Search for the cell housing the specified text and yield its [x, y] center coordinate. 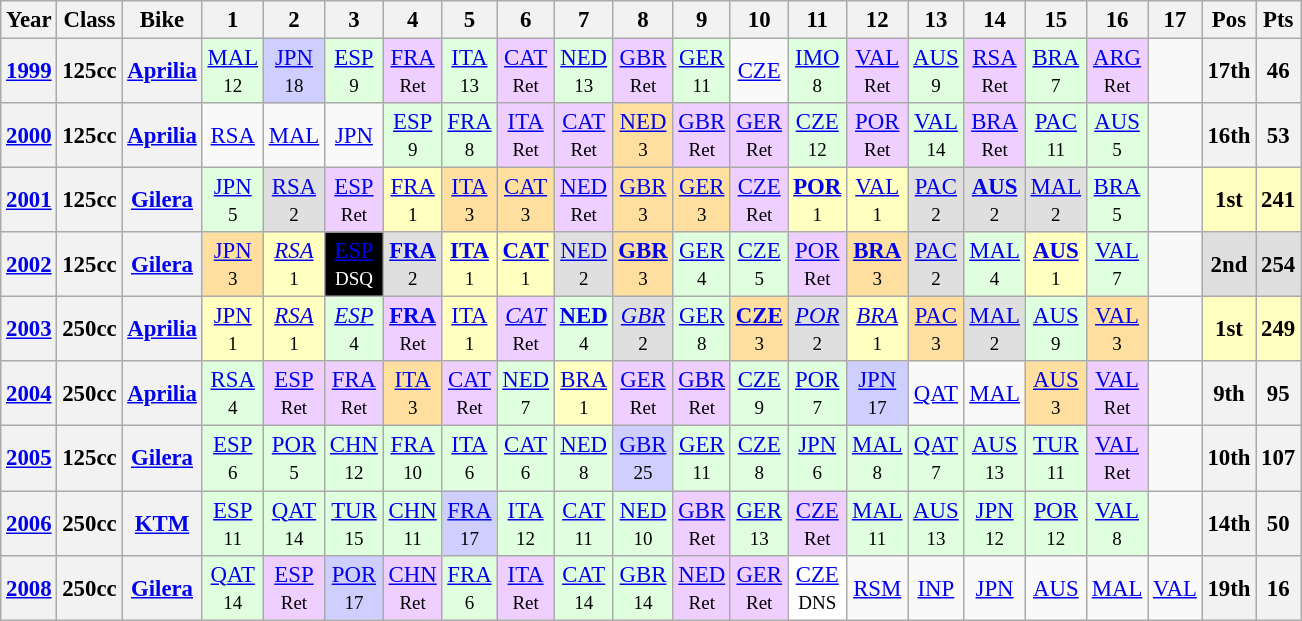
2004 [29, 394]
ESP6 [232, 458]
CZE3 [758, 330]
NED13 [584, 72]
FRA17 [470, 524]
15 [1056, 20]
6 [526, 20]
2003 [29, 330]
ESPDSQ [354, 264]
249 [1278, 330]
ESP11 [232, 524]
IMO8 [818, 72]
4 [412, 20]
NED7 [526, 394]
2002 [29, 264]
JPN18 [294, 72]
MAL8 [878, 458]
FRA8 [470, 136]
VAL7 [1116, 264]
VAL3 [1116, 330]
CHNRet [412, 588]
2 [294, 20]
95 [1278, 394]
9 [702, 20]
POR1 [818, 200]
AUS5 [1116, 136]
MAL11 [878, 524]
GER4 [702, 264]
1999 [29, 72]
NED2 [584, 264]
GBR2 [643, 330]
CZE8 [758, 458]
KTM [162, 524]
RSARet [994, 72]
JPN3 [232, 264]
QAT [936, 394]
NED4 [584, 330]
Class [90, 20]
CAT1 [526, 264]
JPN5 [232, 200]
FRA10 [412, 458]
ESP4 [354, 330]
POR5 [294, 458]
CAT14 [584, 588]
2001 [29, 200]
CHN11 [412, 524]
RSA4 [232, 394]
POR2 [818, 330]
5 [470, 20]
INP [936, 588]
POR17 [354, 588]
NED8 [584, 458]
CZE9 [758, 394]
50 [1278, 524]
JPN12 [994, 524]
FRA2 [412, 264]
2006 [29, 524]
12 [878, 20]
19th [1229, 588]
PAC3 [936, 330]
GBR14 [643, 588]
107 [1278, 458]
17th [1229, 72]
CZEDNS [818, 588]
MAL12 [232, 72]
10 [758, 20]
Pts [1278, 20]
ITA12 [526, 524]
CAT6 [526, 458]
MAL4 [994, 264]
VAL8 [1116, 524]
GER3 [702, 200]
14 [994, 20]
BRARet [994, 136]
ARGRet [1116, 72]
GER13 [758, 524]
NED10 [643, 524]
CAT3 [526, 200]
Pos [1229, 20]
11 [818, 20]
ITA13 [470, 72]
CHN12 [354, 458]
JPN17 [878, 394]
2005 [29, 458]
2008 [29, 588]
16th [1229, 136]
14th [1229, 524]
46 [1278, 72]
FRA1 [412, 200]
QAT7 [936, 458]
BRA3 [878, 264]
NED3 [643, 136]
GBR25 [643, 458]
VAL [1175, 588]
POR7 [818, 394]
RSM [878, 588]
ITA6 [470, 458]
8 [643, 20]
TUR15 [354, 524]
CZE12 [818, 136]
9th [1229, 394]
BRA5 [1116, 200]
10th [1229, 458]
JPN1 [232, 330]
RSA [232, 136]
3 [354, 20]
2nd [1229, 264]
7 [584, 20]
AUS1 [1056, 264]
Year [29, 20]
Bike [162, 20]
AUS3 [1056, 394]
TUR11 [1056, 458]
RSA2 [294, 200]
GER8 [702, 330]
17 [1175, 20]
FRA6 [470, 588]
VAL1 [878, 200]
53 [1278, 136]
CZE [758, 72]
PAC11 [1056, 136]
CAT11 [584, 524]
AUS2 [994, 200]
254 [1278, 264]
VAL14 [936, 136]
JPN6 [818, 458]
CZE5 [758, 264]
AUS [1056, 588]
2000 [29, 136]
BRA7 [1056, 72]
13 [936, 20]
241 [1278, 200]
POR12 [1056, 524]
1 [232, 20]
